Output the (x, y) coordinate of the center of the cell containing the given text.  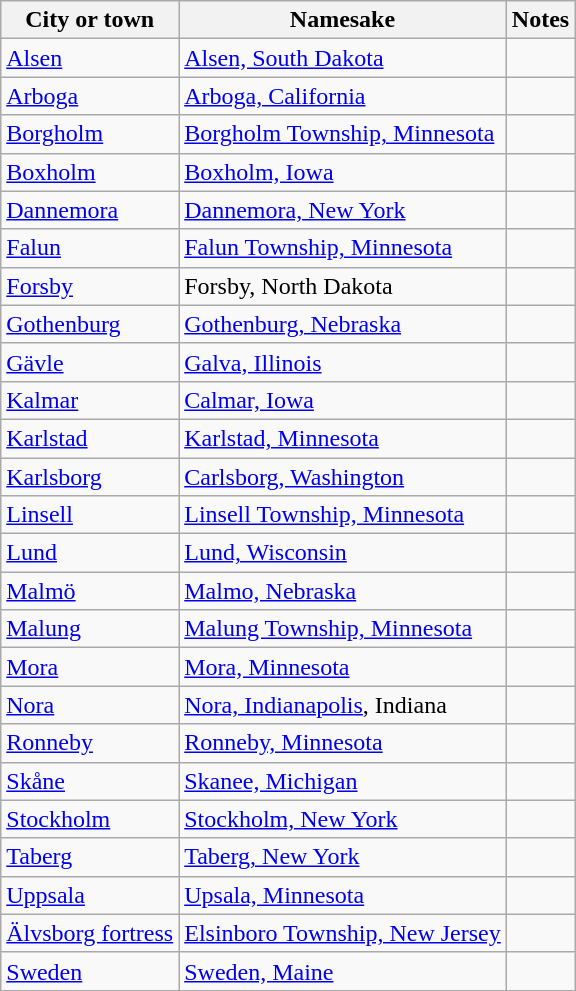
Alsen, South Dakota (343, 58)
Gothenburg (90, 324)
Sweden, Maine (343, 971)
Gävle (90, 362)
Stockholm, New York (343, 819)
Arboga (90, 96)
Dannemora (90, 210)
Forsby (90, 286)
Karlsborg (90, 477)
Upsala, Minnesota (343, 895)
Borgholm (90, 134)
Skåne (90, 781)
Karlstad, Minnesota (343, 438)
Calmar, Iowa (343, 400)
Arboga, California (343, 96)
Elsinboro Township, New Jersey (343, 933)
Dannemora, New York (343, 210)
Karlstad (90, 438)
Lund, Wisconsin (343, 553)
Stockholm (90, 819)
Falun (90, 248)
Linsell Township, Minnesota (343, 515)
Ronneby (90, 743)
Falun Township, Minnesota (343, 248)
Mora (90, 667)
Nora (90, 705)
Mora, Minnesota (343, 667)
Malmö (90, 591)
Malung Township, Minnesota (343, 629)
Borgholm Township, Minnesota (343, 134)
City or town (90, 20)
Malmo, Nebraska (343, 591)
Alsen (90, 58)
Ronneby, Minnesota (343, 743)
Malung (90, 629)
Taberg (90, 857)
Carlsborg, Washington (343, 477)
Kalmar (90, 400)
Sweden (90, 971)
Gothenburg, Nebraska (343, 324)
Lund (90, 553)
Galva, Illinois (343, 362)
Boxholm, Iowa (343, 172)
Skanee, Michigan (343, 781)
Linsell (90, 515)
Boxholm (90, 172)
Uppsala (90, 895)
Namesake (343, 20)
Taberg, New York (343, 857)
Älvsborg fortress (90, 933)
Nora, Indianapolis, Indiana (343, 705)
Notes (540, 20)
Forsby, North Dakota (343, 286)
